Return [X, Y] of the center of cell containing provided text 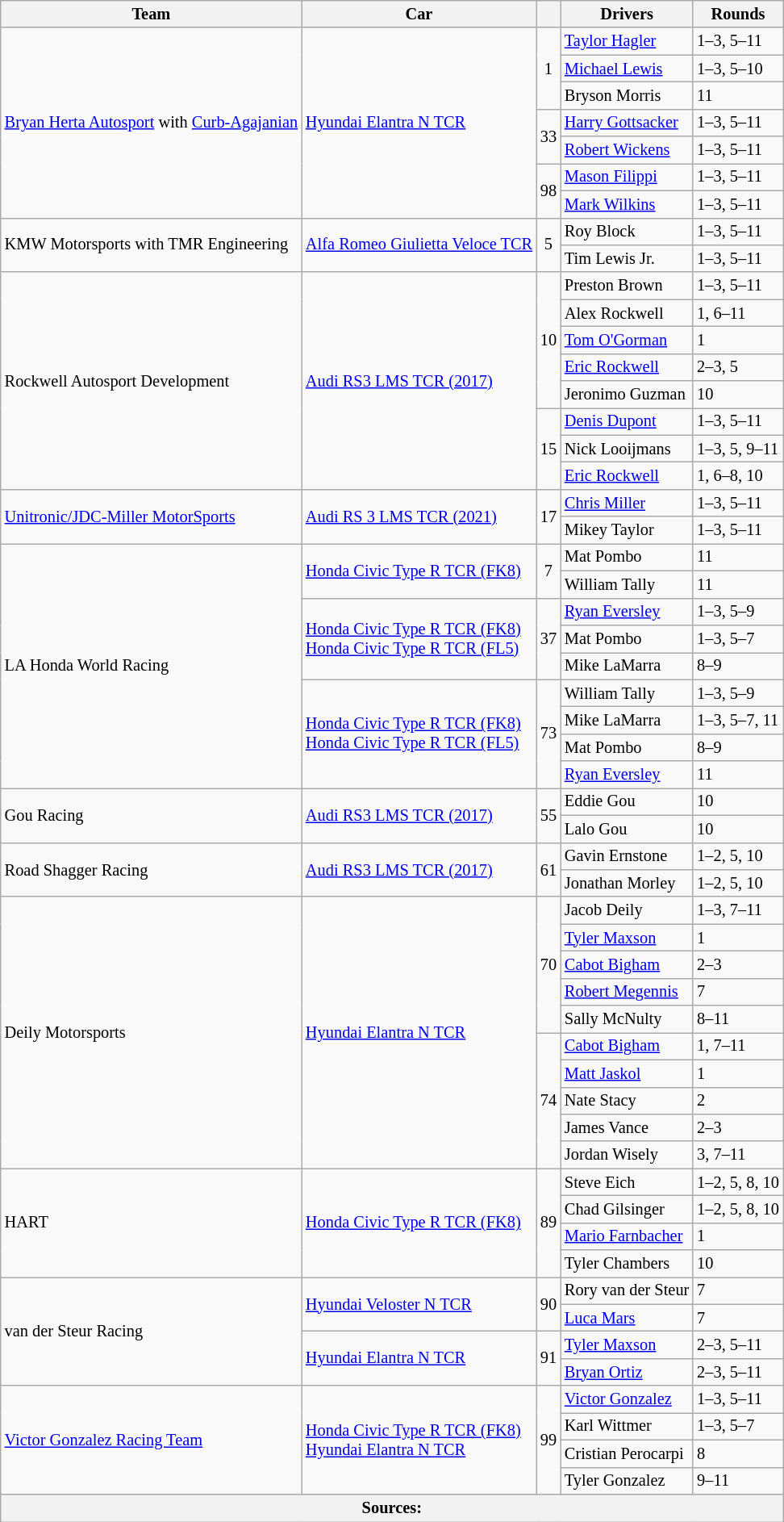
Karl Wittmer [627, 1426]
Sally McNulty [627, 1019]
Jonathan Morley [627, 883]
Michael Lewis [627, 69]
Mason Filippi [627, 177]
2 [738, 1101]
Mario Farnbacher [627, 1236]
Steve Eich [627, 1182]
Rounds [738, 14]
Roy Block [627, 232]
1, 7–11 [738, 1046]
Robert Megennis [627, 992]
61 [548, 870]
91 [548, 1359]
Nick Looijmans [627, 449]
Preston Brown [627, 286]
Victor Gonzalez [627, 1399]
Tyler Gonzalez [627, 1481]
Gavin Ernstone [627, 856]
2–3, 5 [738, 367]
Matt Jaskol [627, 1073]
Denis Dupont [627, 421]
73 [548, 734]
Bryson Morris [627, 95]
17 [548, 516]
Team [152, 14]
Nate Stacy [627, 1101]
Mark Wilkins [627, 204]
Rory van der Steur [627, 1290]
Harry Gottsacker [627, 123]
1, 6–11 [738, 313]
99 [548, 1440]
van der Steur Racing [152, 1332]
Taylor Hagler [627, 41]
Jeronimo Guzman [627, 395]
3, 7–11 [738, 1155]
Cristian Perocarpi [627, 1453]
Hyundai Veloster N TCR [419, 1304]
Luca Mars [627, 1318]
98 [548, 190]
37 [548, 639]
Robert Wickens [627, 150]
Chris Miller [627, 503]
LA Honda World Racing [152, 665]
55 [548, 815]
89 [548, 1223]
Bryan Herta Autosport with Curb-Agajanian [152, 123]
Road Shagger Racing [152, 870]
33 [548, 136]
Tim Lewis Jr. [627, 258]
Tom O'Gorman [627, 340]
15 [548, 449]
Alfa Romeo Giulietta Veloce TCR [419, 245]
Mikey Taylor [627, 530]
9–11 [738, 1481]
Gou Racing [152, 815]
8–11 [738, 1019]
Honda Civic Type R TCR (FK8) Hyundai Elantra N TCR [419, 1440]
Tyler Chambers [627, 1264]
Drivers [627, 14]
Jacob Deily [627, 910]
Car [419, 14]
Sources: [392, 1507]
Alex Rockwell [627, 313]
1–3, 7–11 [738, 910]
Eddie Gou [627, 801]
Victor Gonzalez Racing Team [152, 1440]
74 [548, 1100]
90 [548, 1304]
Audi RS 3 LMS TCR (2021) [419, 516]
8 [738, 1453]
Unitronic/JDC-Miller MotorSports [152, 516]
1, 6–8, 10 [738, 475]
HART [152, 1223]
1–3, 5–10 [738, 69]
Bryan Ortiz [627, 1372]
70 [548, 964]
1–3, 5, 9–11 [738, 449]
Jordan Wisely [627, 1155]
KMW Motorsports with TMR Engineering [152, 245]
James Vance [627, 1127]
Lalo Gou [627, 829]
Rockwell Autosport Development [152, 381]
1–3, 5–7, 11 [738, 720]
Deily Motorsports [152, 1033]
Chad Gilsinger [627, 1209]
5 [548, 245]
